Pinpoint the cell where the given text exists, returning its (X, Y) midpoint coordinate. 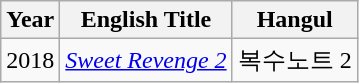
복수노트 2 (294, 60)
Year (30, 20)
English Title (146, 20)
2018 (30, 60)
Hangul (294, 20)
Sweet Revenge 2 (146, 60)
